Identify which cell holds the provided text, then report its [X, Y] central coordinate. 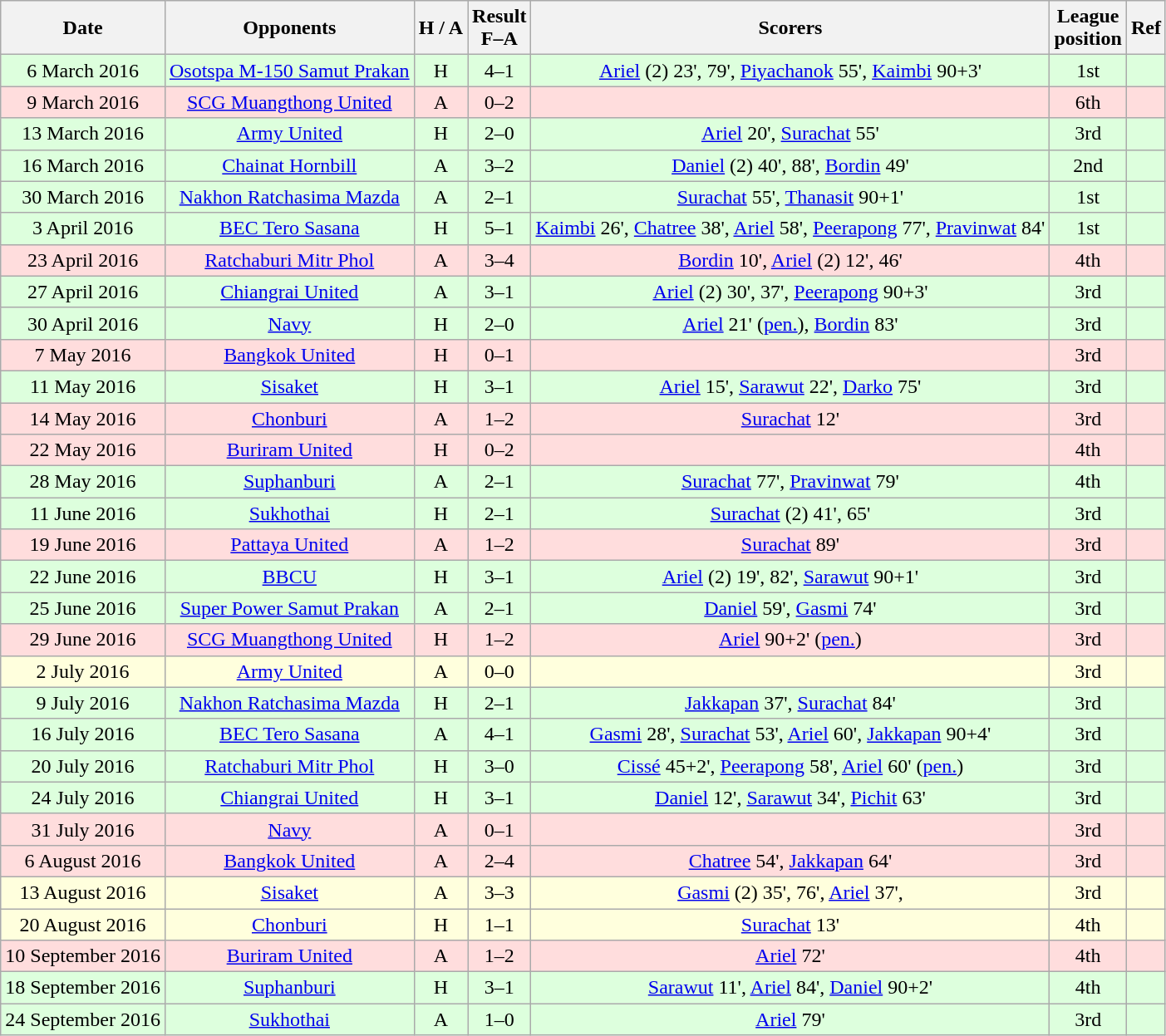
Osotspa M-150 Samut Prakan [289, 71]
Kaimbi 26', Chatree 38', Ariel 58', Peerapong 77', Pravinwat 84' [790, 228]
1–0 [499, 1019]
11 May 2016 [83, 386]
Sarawut 11', Ariel 84', Daniel 90+2' [790, 988]
22 June 2016 [83, 577]
13 August 2016 [83, 892]
2–4 [499, 861]
19 June 2016 [83, 545]
Gasmi 28', Surachat 53', Ariel 60', Jakkapan 90+4' [790, 734]
Ariel 20', Surachat 55' [790, 134]
2nd [1088, 165]
Ariel 15', Sarawut 22', Darko 75' [790, 386]
16 March 2016 [83, 165]
Surachat 55', Thanasit 90+1' [790, 197]
28 May 2016 [83, 482]
Daniel 59', Gasmi 74' [790, 608]
3–3 [499, 892]
Ariel (2) 30', 37', Peerapong 90+3' [790, 292]
Daniel 12', Sarawut 34', Pichit 63' [790, 798]
3 April 2016 [83, 228]
Cissé 45+2', Peerapong 58', Ariel 60' (pen.) [790, 766]
Surachat 13' [790, 925]
ResultF–A [499, 28]
16 July 2016 [83, 734]
18 September 2016 [83, 988]
Ariel 72' [790, 956]
Surachat 77', Pravinwat 79' [790, 482]
3–4 [499, 260]
Ariel (2) 23', 79', Piyachanok 55', Kaimbi 90+3' [790, 71]
6 March 2016 [83, 71]
Super Power Samut Prakan [289, 608]
6 August 2016 [83, 861]
25 June 2016 [83, 608]
Leagueposition [1088, 28]
13 March 2016 [83, 134]
2 July 2016 [83, 671]
3–0 [499, 766]
Ariel (2) 19', 82', Sarawut 90+1' [790, 577]
22 May 2016 [83, 450]
Gasmi (2) 35', 76', Ariel 37', [790, 892]
Date [83, 28]
11 June 2016 [83, 513]
6th [1088, 102]
23 April 2016 [83, 260]
Ariel 21' (pen.), Bordin 83' [790, 323]
29 June 2016 [83, 640]
27 April 2016 [83, 292]
Scorers [790, 28]
5–1 [499, 228]
Bordin 10', Ariel (2) 12', 46' [790, 260]
24 July 2016 [83, 798]
10 September 2016 [83, 956]
Surachat (2) 41', 65' [790, 513]
20 August 2016 [83, 925]
Surachat 89' [790, 545]
Ref [1145, 28]
9 March 2016 [83, 102]
0–0 [499, 671]
3–2 [499, 165]
Surachat 12' [790, 418]
1–1 [499, 925]
Ariel 90+2' (pen.) [790, 640]
Chatree 54', Jakkapan 64' [790, 861]
Chainat Hornbill [289, 165]
Daniel (2) 40', 88', Bordin 49' [790, 165]
31 July 2016 [83, 829]
Opponents [289, 28]
H / A [440, 28]
Jakkapan 37', Surachat 84' [790, 703]
20 July 2016 [83, 766]
Pattaya United [289, 545]
30 April 2016 [83, 323]
24 September 2016 [83, 1019]
30 March 2016 [83, 197]
14 May 2016 [83, 418]
7 May 2016 [83, 355]
9 July 2016 [83, 703]
Ariel 79' [790, 1019]
BBCU [289, 577]
